For the text-containing cell, return its midpoint in [x, y] coordinate format. 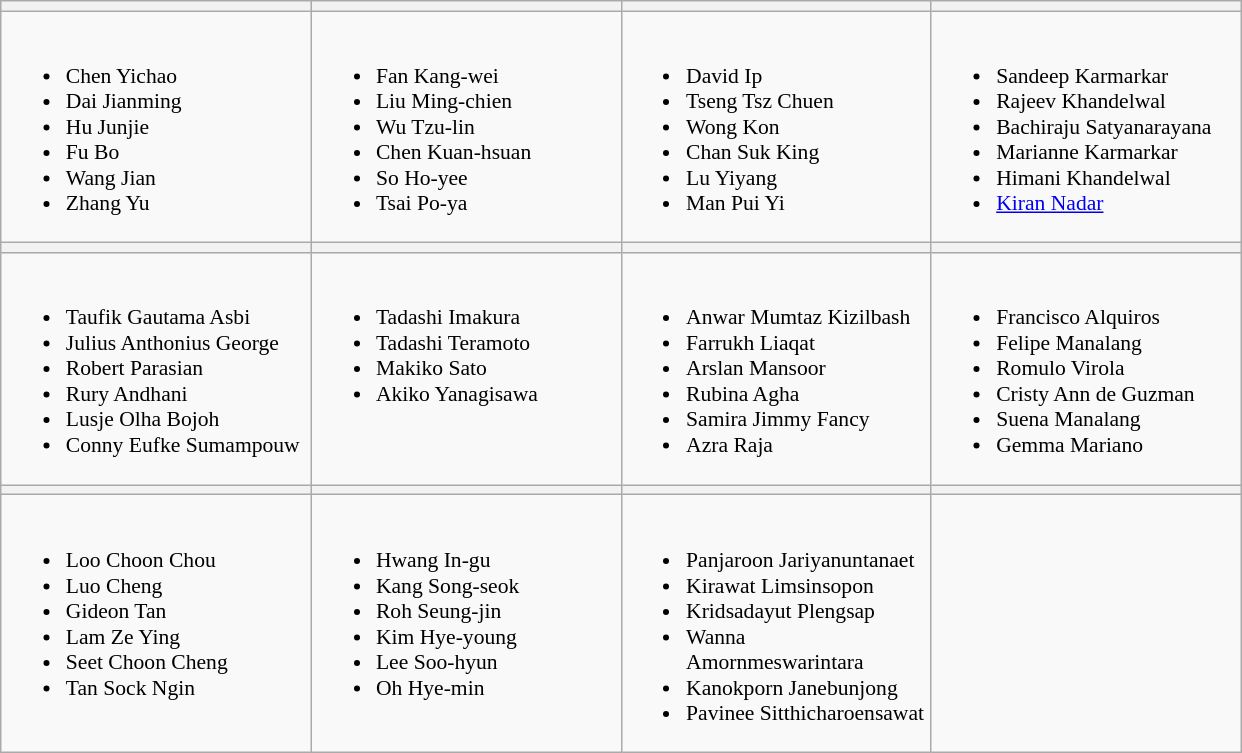
Chen YichaoDai JianmingHu JunjieFu BoWang JianZhang Yu [156, 127]
Sandeep KarmarkarRajeev KhandelwalBachiraju SatyanarayanaMarianne KarmarkarHimani KhandelwalKiran Nadar [1086, 127]
Fan Kang-weiLiu Ming-chienWu Tzu-linChen Kuan-hsuanSo Ho-yeeTsai Po-ya [466, 127]
Panjaroon JariyanuntanaetKirawat LimsinsoponKridsadayut PlengsapWanna AmornmeswarintaraKanokporn JanebunjongPavinee Sitthicharoensawat [776, 624]
Tadashi ImakuraTadashi TeramotoMakiko SatoAkiko Yanagisawa [466, 369]
Hwang In-guKang Song-seokRoh Seung-jinKim Hye-youngLee Soo-hyunOh Hye-min [466, 624]
Francisco AlquirosFelipe ManalangRomulo VirolaCristy Ann de GuzmanSuena ManalangGemma Mariano [1086, 369]
Taufik Gautama AsbiJulius Anthonius GeorgeRobert ParasianRury AndhaniLusje Olha BojohConny Eufke Sumampouw [156, 369]
Loo Choon ChouLuo ChengGideon TanLam Ze YingSeet Choon ChengTan Sock Ngin [156, 624]
David IpTseng Tsz ChuenWong KonChan Suk KingLu YiyangMan Pui Yi [776, 127]
Anwar Mumtaz KizilbashFarrukh LiaqatArslan MansoorRubina AghaSamira Jimmy FancyAzra Raja [776, 369]
